Scan for the cell matching the given text and deliver its [x, y] coordinate at center. 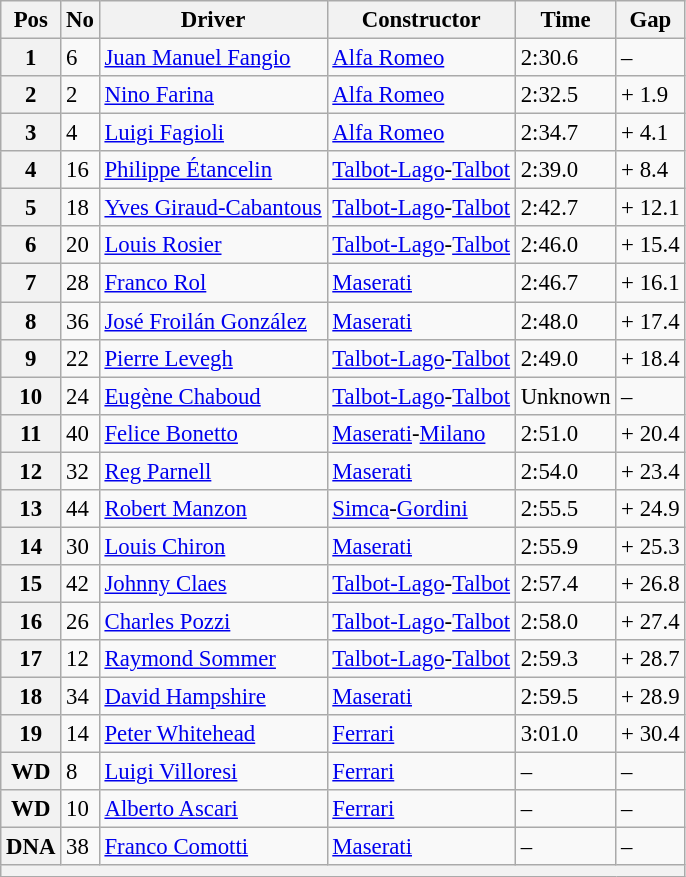
+ 12.1 [650, 208]
9 [31, 358]
13 [31, 509]
2:39.0 [565, 170]
Louis Rosier [213, 245]
Franco Rol [213, 283]
20 [80, 245]
1 [31, 58]
+ 17.4 [650, 321]
30 [80, 546]
2:46.0 [565, 245]
32 [80, 471]
2:59.3 [565, 659]
+ 18.4 [650, 358]
5 [31, 208]
Pos [31, 20]
Robert Manzon [213, 509]
Raymond Sommer [213, 659]
Luigi Fagioli [213, 133]
44 [80, 509]
28 [80, 283]
15 [31, 584]
Yves Giraud-Cabantous [213, 208]
2:54.0 [565, 471]
+ 24.9 [650, 509]
DNA [31, 847]
7 [31, 283]
17 [31, 659]
38 [80, 847]
Alberto Ascari [213, 809]
22 [80, 358]
No [80, 20]
Luigi Villoresi [213, 772]
+ 28.9 [650, 697]
Philippe Étancelin [213, 170]
2:55.9 [565, 546]
Peter Whitehead [213, 734]
Franco Comotti [213, 847]
19 [31, 734]
2:34.7 [565, 133]
24 [80, 396]
Juan Manuel Fangio [213, 58]
+ 4.1 [650, 133]
Reg Parnell [213, 471]
+ 30.4 [650, 734]
Charles Pozzi [213, 621]
11 [31, 433]
2:55.5 [565, 509]
2:59.5 [565, 697]
40 [80, 433]
Pierre Levegh [213, 358]
+ 25.3 [650, 546]
2:49.0 [565, 358]
2:32.5 [565, 95]
2:58.0 [565, 621]
2:57.4 [565, 584]
+ 28.7 [650, 659]
José Froilán González [213, 321]
3 [31, 133]
+ 20.4 [650, 433]
Simca-Gordini [421, 509]
Johnny Claes [213, 584]
David Hampshire [213, 697]
Time [565, 20]
Felice Bonetto [213, 433]
+ 15.4 [650, 245]
2:42.7 [565, 208]
Gap [650, 20]
34 [80, 697]
3:01.0 [565, 734]
+ 1.9 [650, 95]
2:46.7 [565, 283]
26 [80, 621]
Driver [213, 20]
2:48.0 [565, 321]
2:30.6 [565, 58]
Nino Farina [213, 95]
Constructor [421, 20]
Eugène Chaboud [213, 396]
+ 16.1 [650, 283]
+ 27.4 [650, 621]
+ 8.4 [650, 170]
2:51.0 [565, 433]
Maserati-Milano [421, 433]
Unknown [565, 396]
+ 26.8 [650, 584]
42 [80, 584]
+ 23.4 [650, 471]
36 [80, 321]
Louis Chiron [213, 546]
